Extract the [x, y] coordinate from the center of the cell holding the provided text.  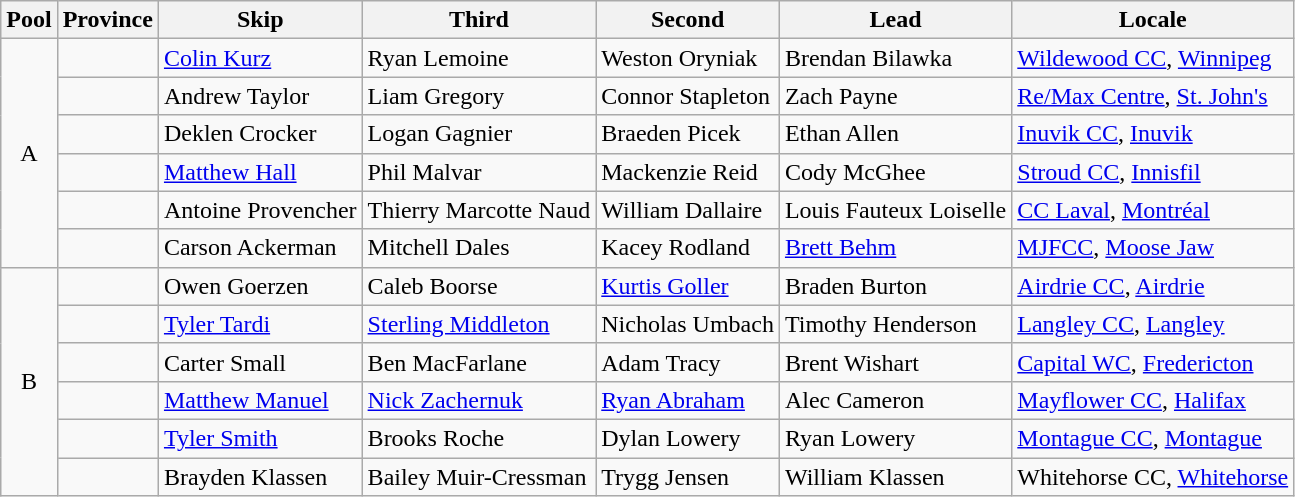
Re/Max Centre, St. John's [1153, 96]
Whitehorse CC, Whitehorse [1153, 477]
Timothy Henderson [895, 324]
Third [479, 20]
Carson Ackerman [260, 248]
Louis Fauteux Loiselle [895, 210]
Connor Stapleton [688, 96]
Province [108, 20]
Inuvik CC, Inuvik [1153, 134]
Dylan Lowery [688, 438]
Logan Gagnier [479, 134]
Brayden Klassen [260, 477]
Brendan Bilawka [895, 58]
Braden Burton [895, 286]
Braeden Picek [688, 134]
Matthew Manuel [260, 400]
Matthew Hall [260, 172]
Ryan Lowery [895, 438]
Brooks Roche [479, 438]
Carter Small [260, 362]
Pool [29, 20]
Ethan Allen [895, 134]
Second [688, 20]
Montague CC, Montague [1153, 438]
Locale [1153, 20]
Wildewood CC, Winnipeg [1153, 58]
Tyler Smith [260, 438]
Bailey Muir-Cressman [479, 477]
Mayflower CC, Halifax [1153, 400]
Nick Zachernuk [479, 400]
Deklen Crocker [260, 134]
Trygg Jensen [688, 477]
Ryan Abraham [688, 400]
Brent Wishart [895, 362]
Ben MacFarlane [479, 362]
Nicholas Umbach [688, 324]
A [29, 153]
Weston Oryniak [688, 58]
Mackenzie Reid [688, 172]
Zach Payne [895, 96]
Cody McGhee [895, 172]
Kacey Rodland [688, 248]
Ryan Lemoine [479, 58]
Tyler Tardi [260, 324]
Stroud CC, Innisfil [1153, 172]
Adam Tracy [688, 362]
Phil Malvar [479, 172]
Capital WC, Fredericton [1153, 362]
Thierry Marcotte Naud [479, 210]
MJFCC, Moose Jaw [1153, 248]
Owen Goerzen [260, 286]
Andrew Taylor [260, 96]
Airdrie CC, Airdrie [1153, 286]
Skip [260, 20]
Langley CC, Langley [1153, 324]
Brett Behm [895, 248]
Sterling Middleton [479, 324]
Lead [895, 20]
Alec Cameron [895, 400]
CC Laval, Montréal [1153, 210]
William Dallaire [688, 210]
Mitchell Dales [479, 248]
Caleb Boorse [479, 286]
Kurtis Goller [688, 286]
B [29, 381]
Antoine Provencher [260, 210]
Colin Kurz [260, 58]
William Klassen [895, 477]
Liam Gregory [479, 96]
